Find where the given text appears and provide that cell's center as [X, Y] coordinate. 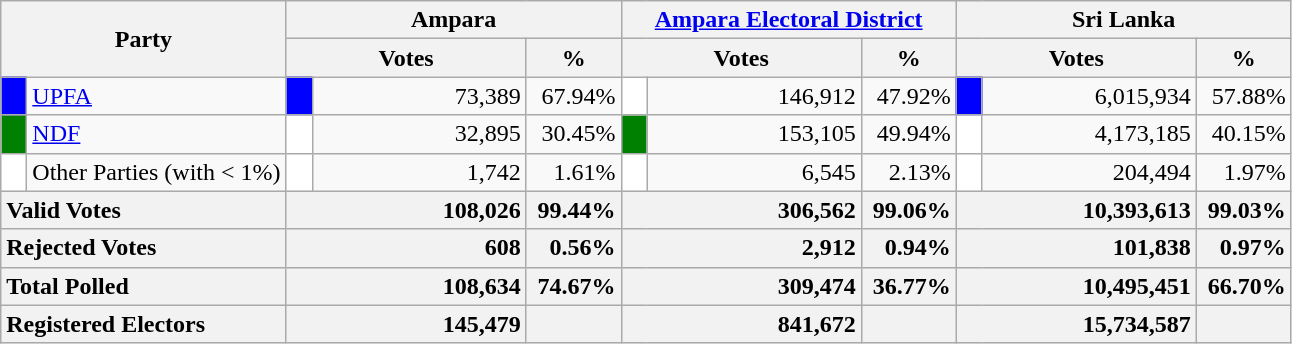
0.94% [908, 248]
10,393,613 [1076, 210]
2,912 [741, 248]
74.67% [574, 286]
15,734,587 [1076, 324]
Other Parties (with < 1%) [156, 172]
108,634 [406, 286]
1.61% [574, 172]
145,479 [406, 324]
108,026 [406, 210]
146,912 [754, 96]
2.13% [908, 172]
Registered Electors [144, 324]
47.92% [908, 96]
204,494 [1089, 172]
73,389 [419, 96]
101,838 [1076, 248]
40.15% [1244, 134]
57.88% [1244, 96]
4,173,185 [1089, 134]
6,545 [754, 172]
Ampara Electoral District [788, 20]
309,474 [741, 286]
32,895 [419, 134]
153,105 [754, 134]
10,495,451 [1076, 286]
36.77% [908, 286]
Rejected Votes [144, 248]
66.70% [1244, 286]
0.97% [1244, 248]
Total Polled [144, 286]
Ampara [454, 20]
30.45% [574, 134]
841,672 [741, 324]
Party [144, 39]
67.94% [574, 96]
Valid Votes [144, 210]
1.97% [1244, 172]
UPFA [156, 96]
306,562 [741, 210]
0.56% [574, 248]
1,742 [419, 172]
608 [406, 248]
Sri Lanka [1124, 20]
99.03% [1244, 210]
6,015,934 [1089, 96]
49.94% [908, 134]
99.44% [574, 210]
NDF [156, 134]
99.06% [908, 210]
